Pinpoint the cell where the given text exists, returning its (x, y) midpoint coordinate. 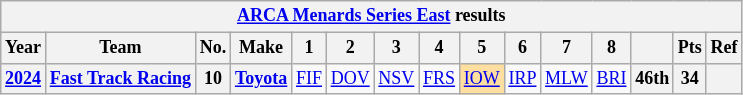
1 (310, 48)
FRS (440, 78)
Pts (690, 48)
MLW (566, 78)
10 (212, 78)
Fast Track Racing (120, 78)
7 (566, 48)
ARCA Menards Series East results (372, 16)
IRP (522, 78)
34 (690, 78)
8 (612, 48)
Toyota (262, 78)
3 (396, 48)
BRI (612, 78)
DOV (350, 78)
Make (262, 48)
IOW (482, 78)
2 (350, 48)
46th (652, 78)
Team (120, 48)
Ref (724, 48)
No. (212, 48)
5 (482, 48)
4 (440, 48)
6 (522, 48)
NSV (396, 78)
FIF (310, 78)
Year (24, 48)
2024 (24, 78)
